Scan for the cell matching the given text and deliver its [x, y] coordinate at center. 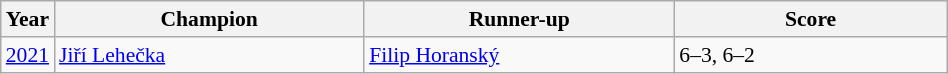
Champion [209, 19]
6–3, 6–2 [810, 55]
Year [28, 19]
Filip Horanský [519, 55]
Jiří Lehečka [209, 55]
Runner-up [519, 19]
2021 [28, 55]
Score [810, 19]
